Provide the [x, y] coordinate of the cell's center where the given text is located.  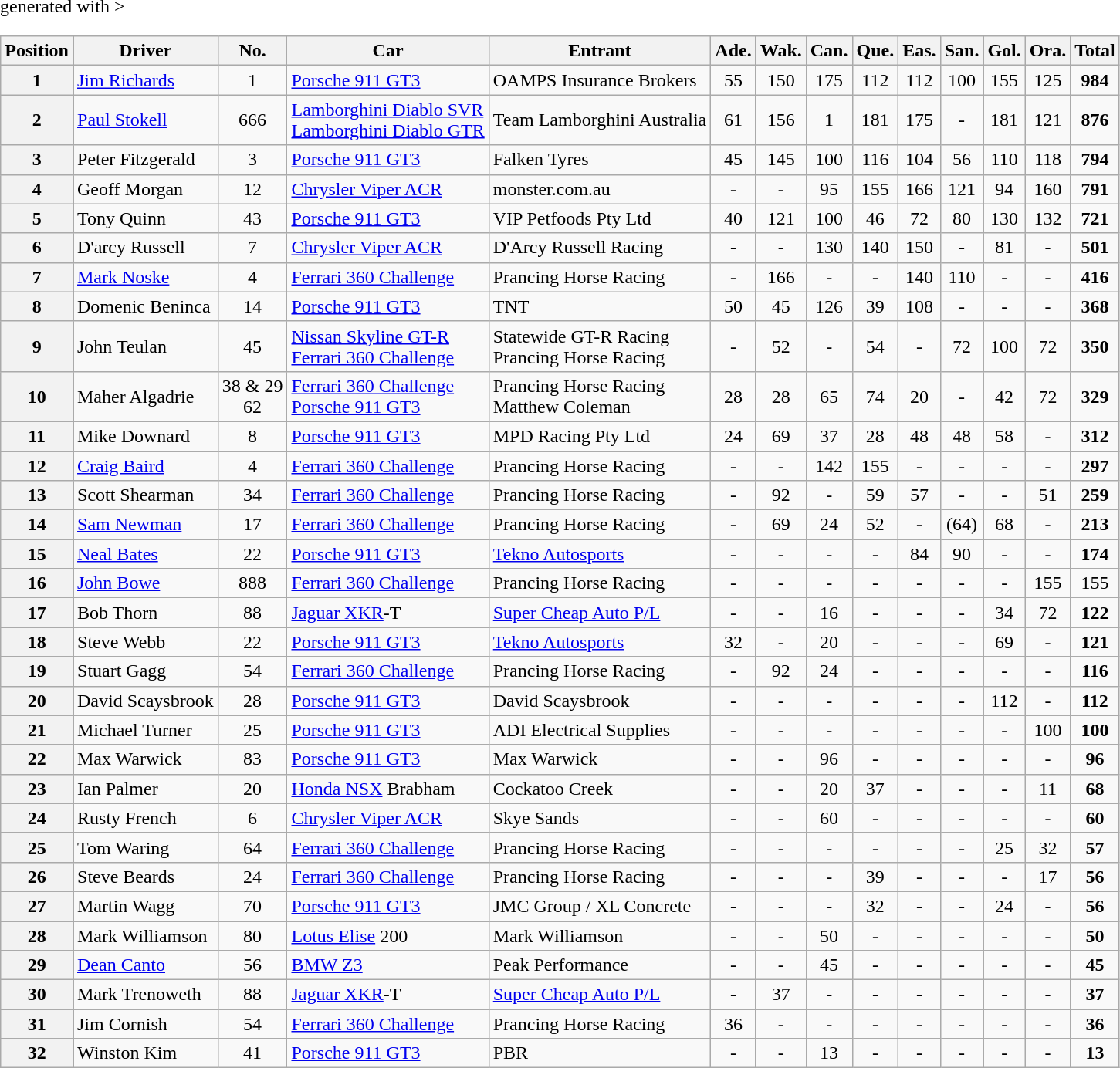
Mark Noske [145, 277]
Michael Turner [145, 730]
Driver [145, 51]
61 [733, 120]
Winston Kim [145, 1053]
10 [37, 397]
(64) [962, 525]
ADI Electrical Supplies [600, 730]
PBR [600, 1053]
160 [1047, 189]
Ferrari 360 Challenge Porsche 911 GT3 [387, 397]
Scott Shearman [145, 495]
Falken Tyres [600, 160]
888 [252, 583]
26 [37, 877]
81 [1004, 248]
Cockatoo Creek [600, 789]
104 [919, 160]
Maher Algadrie [145, 397]
350 [1095, 346]
23 [37, 789]
Ade. [733, 51]
19 [37, 671]
65 [829, 397]
Honda NSX Brabham [387, 789]
Jim Cornish [145, 1024]
No. [252, 51]
John Bowe [145, 583]
JMC Group / XL Concrete [600, 906]
Lotus Elise 200 [387, 936]
876 [1095, 120]
94 [1004, 189]
Mike Downard [145, 436]
Peak Performance [600, 965]
126 [829, 306]
Peter Fitzgerald [145, 160]
Car [387, 51]
666 [252, 120]
30 [37, 995]
83 [252, 759]
41 [252, 1053]
Stuart Gagg [145, 671]
29 [37, 965]
46 [875, 218]
416 [1095, 277]
Can. [829, 51]
84 [919, 554]
791 [1095, 189]
174 [1095, 554]
43 [252, 218]
Total [1095, 51]
58 [1004, 436]
TNT [600, 306]
Que. [875, 51]
MPD Racing Pty Ltd [600, 436]
122 [1095, 613]
Dean Canto [145, 965]
42 [1004, 397]
70 [252, 906]
297 [1095, 465]
Skye Sands [600, 818]
Ora. [1047, 51]
31 [37, 1024]
125 [1047, 80]
Steve Webb [145, 642]
Statewide GT-R Racing Prancing Horse Racing [600, 346]
95 [829, 189]
Team Lamborghini Australia [600, 120]
Neal Bates [145, 554]
40 [733, 218]
Nissan Skyline GT-R Ferrari 360 Challenge [387, 346]
15 [37, 554]
San. [962, 51]
329 [1095, 397]
59 [875, 495]
OAMPS Insurance Brokers [600, 80]
Sam Newman [145, 525]
Paul Stokell [145, 120]
132 [1047, 218]
Tony Quinn [145, 218]
38 & 29 62 [252, 397]
D'arcy Russell [145, 248]
Lamborghini Diablo SVR Lamborghini Diablo GTR [387, 120]
368 [1095, 306]
Wak. [781, 51]
Ian Palmer [145, 789]
BMW Z3 [387, 965]
Craig Baird [145, 465]
Geoff Morgan [145, 189]
27 [37, 906]
Tom Waring [145, 847]
Martin Wagg [145, 906]
213 [1095, 525]
Bob Thorn [145, 613]
156 [781, 120]
D'Arcy Russell Racing [600, 248]
Eas. [919, 51]
2 [37, 120]
90 [962, 554]
108 [919, 306]
794 [1095, 160]
55 [733, 80]
9 [37, 346]
312 [1095, 436]
Mark Trenoweth [145, 995]
721 [1095, 218]
18 [37, 642]
Rusty French [145, 818]
501 [1095, 248]
Gol. [1004, 51]
118 [1047, 160]
Jim Richards [145, 80]
142 [829, 465]
21 [37, 730]
Prancing Horse Racing Matthew Coleman [600, 397]
Domenic Beninca [145, 306]
John Teulan [145, 346]
Entrant [600, 51]
VIP Petfoods Pty Ltd [600, 218]
monster.com.au [600, 189]
Steve Beards [145, 877]
145 [781, 160]
51 [1047, 495]
64 [252, 847]
5 [37, 218]
Position [37, 51]
74 [875, 397]
259 [1095, 495]
984 [1095, 80]
